Capture the cell that displays the provided text and extract its (X, Y) central coordinate. 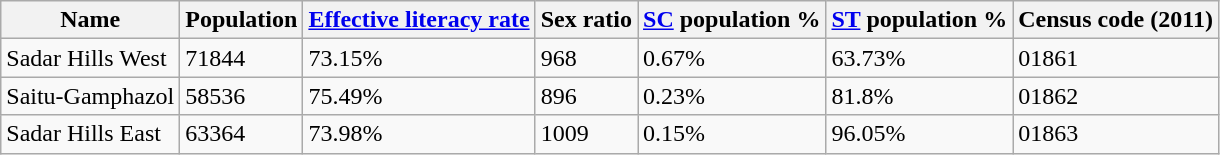
0.67% (732, 58)
Sadar Hills East (90, 134)
Saitu-Gamphazol (90, 96)
0.23% (732, 96)
01863 (1116, 134)
Effective literacy rate (419, 20)
896 (586, 96)
58536 (242, 96)
63.73% (920, 58)
Population (242, 20)
71844 (242, 58)
1009 (586, 134)
01862 (1116, 96)
Sadar Hills West (90, 58)
01861 (1116, 58)
75.49% (419, 96)
73.98% (419, 134)
968 (586, 58)
73.15% (419, 58)
96.05% (920, 134)
Name (90, 20)
63364 (242, 134)
81.8% (920, 96)
0.15% (732, 134)
Census code (2011) (1116, 20)
ST population % (920, 20)
SC population % (732, 20)
Sex ratio (586, 20)
